Provide the (X, Y) coordinate of the cell's center where the given text is located.  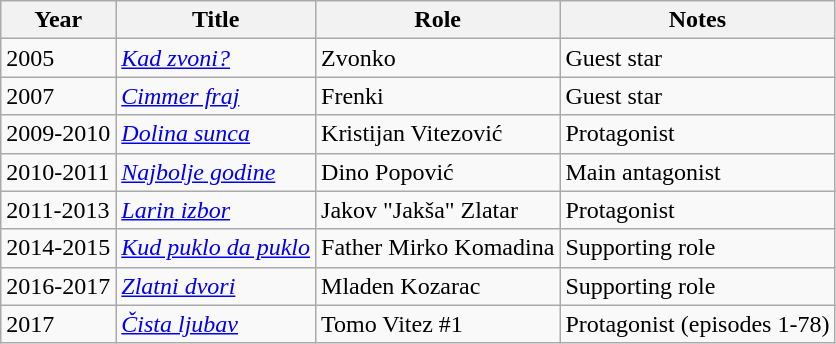
Frenki (438, 96)
2011-2013 (58, 210)
2014-2015 (58, 248)
Zvonko (438, 58)
2016-2017 (58, 286)
Čista ljubav (216, 324)
Year (58, 20)
Protagonist (episodes 1-78) (698, 324)
Kristijan Vitezović (438, 134)
2007 (58, 96)
2017 (58, 324)
Larin izbor (216, 210)
Notes (698, 20)
Zlatni dvori (216, 286)
Main antagonist (698, 172)
Jakov "Jakša" Zlatar (438, 210)
Mladen Kozarac (438, 286)
Najbolje godine (216, 172)
2009-2010 (58, 134)
Dino Popović (438, 172)
Father Mirko Komadina (438, 248)
Dolina sunca (216, 134)
Cimmer fraj (216, 96)
Kad zvoni? (216, 58)
2010-2011 (58, 172)
Role (438, 20)
Title (216, 20)
Tomo Vitez #1 (438, 324)
Kud puklo da puklo (216, 248)
2005 (58, 58)
